Capture the cell that displays the provided text and extract its [X, Y] central coordinate. 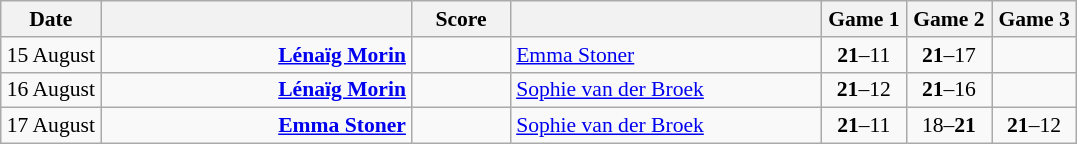
21–17 [948, 55]
16 August [51, 90]
Date [51, 19]
21–16 [948, 90]
18–21 [948, 126]
Game 2 [948, 19]
Score [461, 19]
17 August [51, 126]
Game 3 [1034, 19]
15 August [51, 55]
Game 1 [864, 19]
